Output the (X, Y) coordinate of the center of the cell containing the given text.  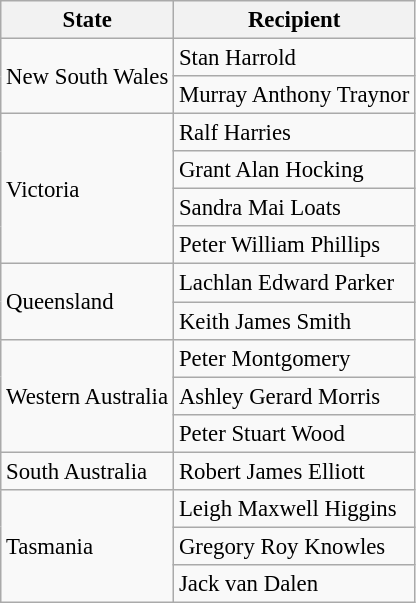
State (88, 20)
Peter Stuart Wood (294, 433)
Sandra Mai Loats (294, 208)
Keith James Smith (294, 321)
Jack van Dalen (294, 584)
Western Australia (88, 396)
Gregory Roy Knowles (294, 546)
Peter Montgomery (294, 358)
Recipient (294, 20)
Victoria (88, 189)
Lachlan Edward Parker (294, 283)
Murray Anthony Traynor (294, 95)
Stan Harrold (294, 58)
Ashley Gerard Morris (294, 396)
Ralf Harries (294, 133)
New South Wales (88, 76)
Robert James Elliott (294, 471)
Tasmania (88, 546)
Queensland (88, 302)
Grant Alan Hocking (294, 170)
Leigh Maxwell Higgins (294, 509)
South Australia (88, 471)
Peter William Phillips (294, 245)
